Capture the cell that displays the provided text and extract its (X, Y) central coordinate. 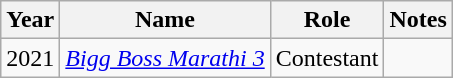
Bigg Boss Marathi 3 (165, 58)
Contestant (327, 58)
2021 (30, 58)
Name (165, 20)
Year (30, 20)
Role (327, 20)
Notes (418, 20)
